Detect which cell encompasses the target text, then output its (X, Y) center coordinate. 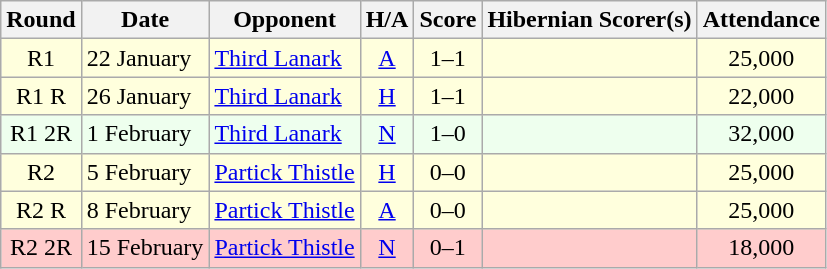
Attendance (761, 20)
8 February (145, 210)
1 February (145, 134)
R2 R (41, 210)
Opponent (284, 20)
Round (41, 20)
32,000 (761, 134)
R1 2R (41, 134)
15 February (145, 248)
5 February (145, 172)
H/A (387, 20)
22 January (145, 58)
R2 (41, 172)
0–1 (448, 248)
R1 (41, 58)
22,000 (761, 96)
1–0 (448, 134)
Date (145, 20)
R2 2R (41, 248)
Hibernian Scorer(s) (590, 20)
26 January (145, 96)
18,000 (761, 248)
R1 R (41, 96)
Score (448, 20)
